Extract the [x, y] coordinate from the center of the cell holding the provided text.  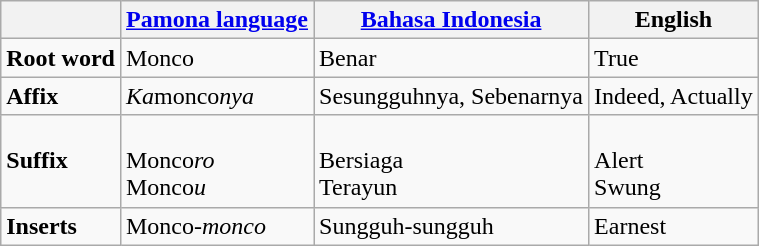
Monco [216, 58]
English [674, 20]
Bahasa Indonesia [452, 20]
Alert Swung [674, 161]
True [674, 58]
Monco-monco [216, 226]
Moncoro Moncou [216, 161]
Suffix [61, 161]
Sesungguhnya, Sebenarnya [452, 96]
Kamonconya [216, 96]
Inserts [61, 226]
Pamona language [216, 20]
Sungguh-sungguh [452, 226]
Bersiaga Terayun [452, 161]
Indeed, Actually [674, 96]
Affix [61, 96]
Earnest [674, 226]
Root word [61, 58]
Benar [452, 58]
